Scan for the cell matching the given text and deliver its [X, Y] coordinate at center. 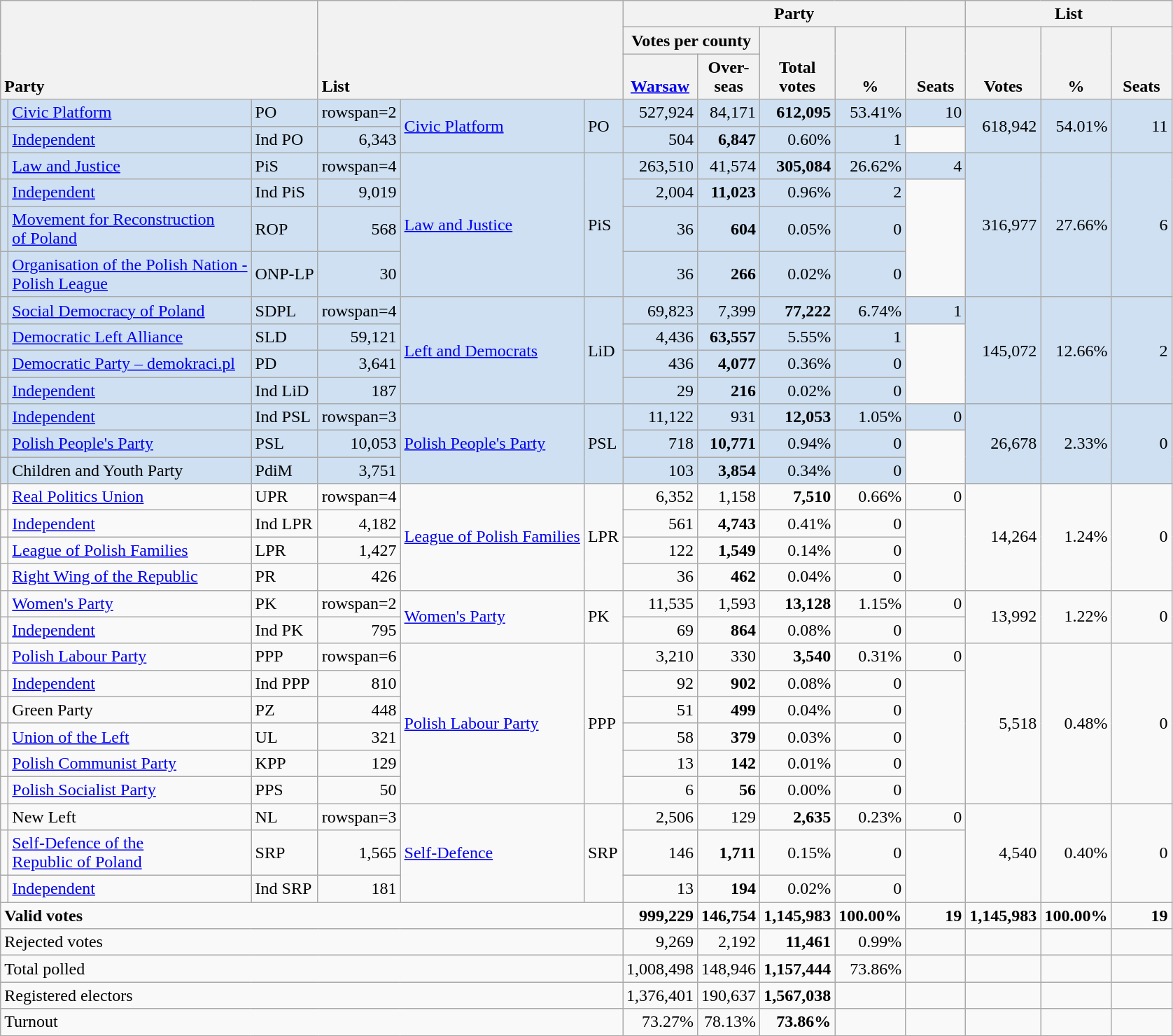
11 [1142, 126]
1,157,444 [798, 969]
504 [661, 139]
1,549 [729, 550]
0.23% [871, 817]
527,924 [661, 113]
11,461 [798, 942]
Valid votes [312, 916]
PZ [284, 710]
0.60% [798, 139]
4,077 [729, 363]
146 [661, 853]
795 [359, 630]
330 [729, 657]
0.31% [871, 657]
Left and Democrats [492, 350]
864 [729, 630]
4,182 [359, 524]
216 [729, 390]
3,751 [359, 470]
Ind LiD [284, 390]
568 [359, 228]
Polish Socialist Party [130, 790]
UPR [284, 497]
LiD [603, 350]
10 [936, 113]
SLD [284, 337]
6.74% [871, 310]
263,510 [661, 166]
Rejected votes [312, 942]
Right Wing of the Republic [130, 577]
51 [661, 710]
73.27% [661, 1022]
0.34% [798, 470]
41,574 [729, 166]
Green Party [130, 710]
3,854 [729, 470]
266 [729, 274]
11,535 [661, 603]
77,222 [798, 310]
53.41% [871, 113]
1,008,498 [661, 969]
Total polled [312, 969]
5,518 [1004, 723]
New Left [130, 817]
426 [359, 577]
0.14% [798, 550]
10,053 [359, 444]
Democratic Left Alliance [130, 337]
316,977 [1004, 225]
612,095 [798, 113]
Social Democracy of Poland [130, 310]
PR [284, 577]
Over-seas [729, 77]
1,427 [359, 550]
Self-Defence of theRepublic of Poland [130, 853]
92 [661, 683]
12.66% [1076, 350]
103 [661, 470]
7,510 [798, 497]
14,264 [1004, 537]
PPS [284, 790]
9,269 [661, 942]
69 [661, 630]
3,540 [798, 657]
6,352 [661, 497]
1.05% [871, 417]
190,637 [729, 995]
Ind PiS [284, 192]
122 [661, 550]
13,128 [798, 603]
2,506 [661, 817]
Ind PO [284, 139]
1.24% [1076, 537]
56 [729, 790]
145,072 [1004, 350]
26.62% [871, 166]
0.01% [798, 763]
194 [729, 889]
PD [284, 363]
4,436 [661, 337]
148,946 [729, 969]
Warsaw [661, 77]
187 [359, 390]
78.13% [729, 1022]
2.33% [1076, 444]
Polish Communist Party [130, 763]
11,122 [661, 417]
0.94% [798, 444]
63,557 [729, 337]
0.66% [871, 497]
UL [284, 736]
4,540 [1004, 853]
0.03% [798, 736]
30 [359, 274]
1.15% [871, 603]
142 [729, 763]
902 [729, 683]
379 [729, 736]
0.15% [798, 853]
3,641 [359, 363]
718 [661, 444]
2,192 [729, 942]
1,593 [729, 603]
1,565 [359, 853]
305,084 [798, 166]
Votes per county [691, 41]
4 [936, 166]
12,053 [798, 417]
84,171 [729, 113]
rowspan=6 [359, 657]
448 [359, 710]
NL [284, 817]
0.96% [798, 192]
13,992 [1004, 617]
KPP [284, 763]
ROP [284, 228]
Real Politics Union [130, 497]
Ind PPP [284, 683]
Movement for Reconstructionof Poland [130, 228]
54.01% [1076, 126]
0.00% [798, 790]
Self-Defence [492, 853]
0.99% [871, 942]
604 [729, 228]
Children and Youth Party [130, 470]
0.40% [1076, 853]
146,754 [729, 916]
69,823 [661, 310]
58 [661, 736]
4,743 [729, 524]
Ind PSL [284, 417]
Organisation of the Polish Nation -Polish League [130, 274]
181 [359, 889]
Ind PK [284, 630]
6,343 [359, 139]
0.48% [1076, 723]
499 [729, 710]
10,771 [729, 444]
931 [729, 417]
ONP-LP [284, 274]
618,942 [1004, 126]
999,229 [661, 916]
1,376,401 [661, 995]
Union of the Left [130, 736]
27.66% [1076, 225]
1,567,038 [798, 995]
Turnout [312, 1022]
29 [661, 390]
26,678 [1004, 444]
0.41% [798, 524]
50 [359, 790]
0.36% [798, 363]
SDPL [284, 310]
561 [661, 524]
462 [729, 577]
7,399 [729, 310]
2,004 [661, 192]
0.05% [798, 228]
436 [661, 363]
59,121 [359, 337]
6,847 [729, 139]
3,210 [661, 657]
PdiM [284, 470]
321 [359, 736]
Ind LPR [284, 524]
5.55% [798, 337]
9,019 [359, 192]
Democratic Party – demokraci.pl [130, 363]
1,158 [729, 497]
Registered electors [312, 995]
1,711 [729, 853]
810 [359, 683]
Votes [1004, 63]
Ind SRP [284, 889]
11,023 [729, 192]
1.22% [1076, 617]
Totalvotes [798, 63]
2,635 [798, 817]
